Locate the cell with the specified text and output its [X, Y] center coordinate. 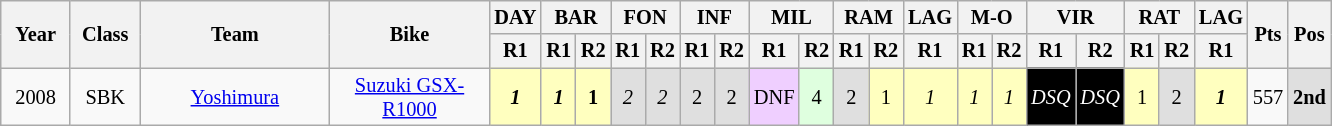
Year [36, 34]
M-O [992, 17]
4 [816, 97]
MIL [792, 17]
SBK [105, 97]
BAR [576, 17]
557 [1268, 97]
Pos [1310, 34]
Team [235, 34]
DAY [515, 17]
RAM [868, 17]
Suzuki GSX-R1000 [410, 97]
FON [646, 17]
Yoshimura [235, 97]
VIR [1076, 17]
RAT [1160, 17]
Class [105, 34]
INF [714, 17]
2008 [36, 97]
DNF [774, 97]
Bike [410, 34]
Pts [1268, 34]
2nd [1310, 97]
